Extract the (X, Y) coordinate from the center of the cell holding the provided text.  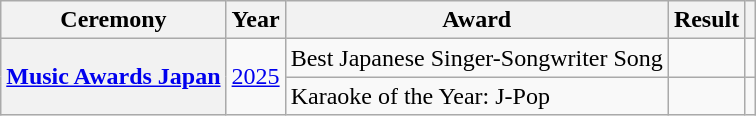
Year (256, 20)
Karaoke of the Year: J-Pop (476, 96)
Ceremony (114, 20)
Result (706, 20)
2025 (256, 77)
Music Awards Japan (114, 77)
Best Japanese Singer-Songwriter Song (476, 58)
Award (476, 20)
